Pinpoint the cell where the given text exists, returning its (x, y) midpoint coordinate. 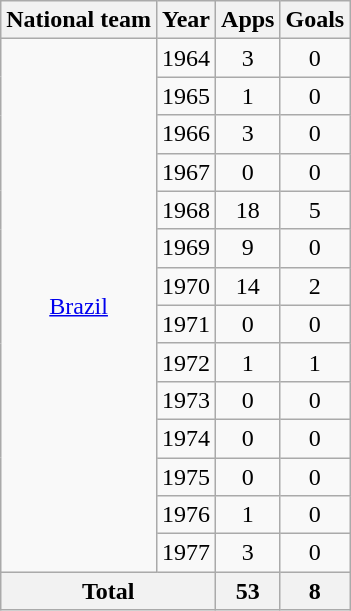
Total (108, 591)
5 (315, 210)
National team (79, 20)
1966 (186, 134)
9 (248, 248)
1977 (186, 553)
1967 (186, 172)
2 (315, 286)
1969 (186, 248)
1971 (186, 324)
1973 (186, 400)
Brazil (79, 306)
1970 (186, 286)
1965 (186, 96)
1972 (186, 362)
1974 (186, 438)
Goals (315, 20)
1964 (186, 58)
1968 (186, 210)
1975 (186, 477)
1976 (186, 515)
53 (248, 591)
18 (248, 210)
8 (315, 591)
14 (248, 286)
Year (186, 20)
Apps (248, 20)
